Detect which cell encompasses the target text, then output its (X, Y) center coordinate. 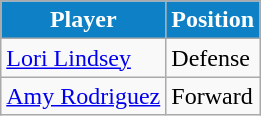
Position (213, 20)
Amy Rodriguez (84, 96)
Defense (213, 58)
Player (84, 20)
Lori Lindsey (84, 58)
Forward (213, 96)
